Output the (x, y) coordinate of the center of the cell containing the given text.  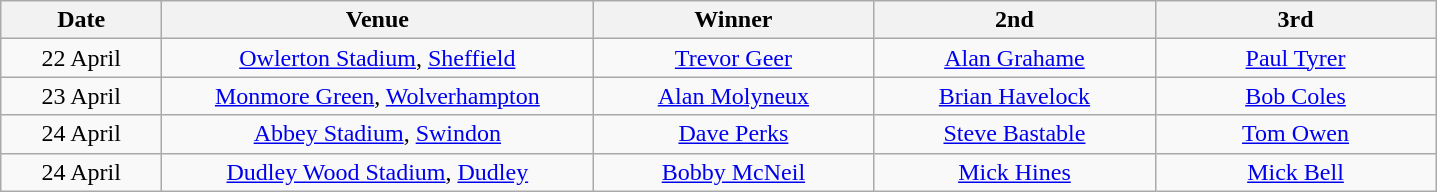
Dudley Wood Stadium, Dudley (378, 172)
Mick Bell (1296, 172)
Tom Owen (1296, 134)
Trevor Geer (734, 58)
Paul Tyrer (1296, 58)
Monmore Green, Wolverhampton (378, 96)
23 April (82, 96)
Bob Coles (1296, 96)
Abbey Stadium, Swindon (378, 134)
3rd (1296, 20)
2nd (1014, 20)
Venue (378, 20)
Owlerton Stadium, Sheffield (378, 58)
Winner (734, 20)
22 April (82, 58)
Steve Bastable (1014, 134)
Bobby McNeil (734, 172)
Brian Havelock (1014, 96)
Dave Perks (734, 134)
Date (82, 20)
Alan Grahame (1014, 58)
Mick Hines (1014, 172)
Alan Molyneux (734, 96)
